Scan for the cell matching the given text and deliver its (x, y) coordinate at center. 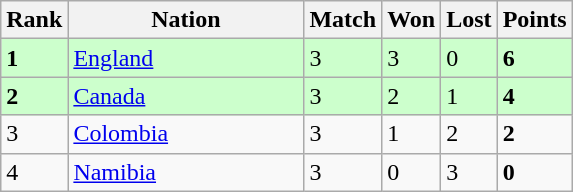
England (186, 58)
Match (343, 20)
Colombia (186, 134)
Rank (34, 20)
Won (412, 20)
Points (534, 20)
Canada (186, 96)
Lost (469, 20)
6 (534, 58)
Nation (186, 20)
Namibia (186, 172)
